Detect which cell encompasses the target text, then output its [X, Y] center coordinate. 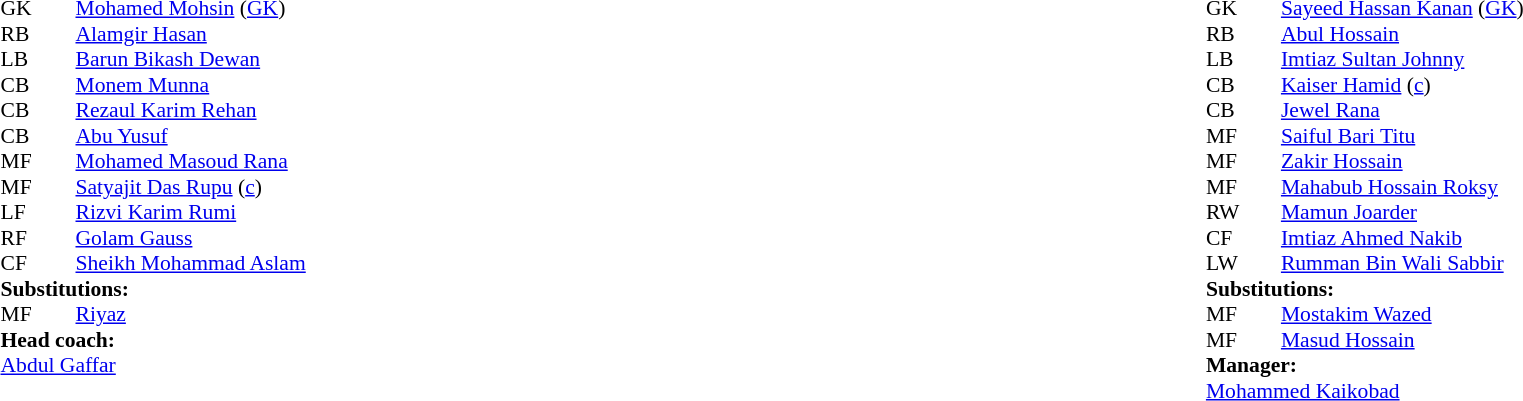
Abu Yusuf [191, 136]
Alamgir Hasan [191, 34]
RF [19, 238]
Abdul Gaffar [152, 365]
RW [1225, 213]
LF [19, 213]
Satyajit Das Rupu (c) [191, 187]
Monem Munna [191, 85]
LW [1225, 263]
Rezaul Karim Rehan [191, 111]
Head coach: [152, 340]
Golam Gauss [191, 238]
Sheikh Mohammad Aslam [191, 263]
Substitutions: [152, 289]
Barun Bikash Dewan [191, 59]
Riyaz [191, 315]
Mohamed Masoud Rana [191, 161]
Rizvi Karim Rumi [191, 213]
